From the cell containing the given text, extract its center point as [x, y] coordinate. 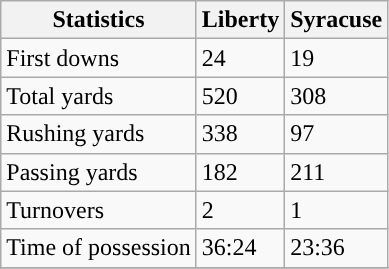
Time of possession [99, 248]
Liberty [240, 20]
19 [336, 58]
Turnovers [99, 210]
338 [240, 134]
1 [336, 210]
Rushing yards [99, 134]
Total yards [99, 96]
308 [336, 96]
Syracuse [336, 20]
520 [240, 96]
97 [336, 134]
182 [240, 172]
211 [336, 172]
23:36 [336, 248]
Passing yards [99, 172]
First downs [99, 58]
36:24 [240, 248]
24 [240, 58]
2 [240, 210]
Statistics [99, 20]
